Locate the cell with the specified text and output its (x, y) center coordinate. 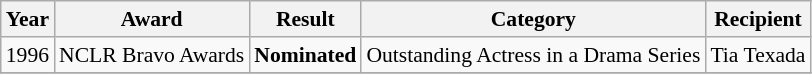
Tia Texada (758, 55)
Year (28, 19)
1996 (28, 55)
Category (533, 19)
Recipient (758, 19)
Result (305, 19)
Award (152, 19)
Outstanding Actress in a Drama Series (533, 55)
Nominated (305, 55)
NCLR Bravo Awards (152, 55)
